From the cell containing the given text, extract its center point as (X, Y) coordinate. 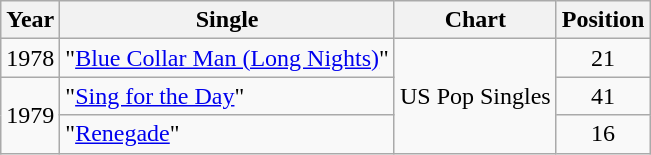
21 (603, 58)
1979 (30, 115)
"Blue Collar Man (Long Nights)" (228, 58)
41 (603, 96)
US Pop Singles (475, 96)
Position (603, 20)
Year (30, 20)
16 (603, 134)
"Renegade" (228, 134)
"Sing for the Day" (228, 96)
1978 (30, 58)
Single (228, 20)
Chart (475, 20)
